Search for the cell housing the specified text and yield its (x, y) center coordinate. 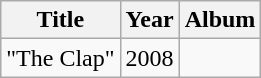
Year (150, 20)
Title (60, 20)
2008 (150, 58)
Album (220, 20)
"The Clap" (60, 58)
